From the cell containing the given text, extract its center point as [X, Y] coordinate. 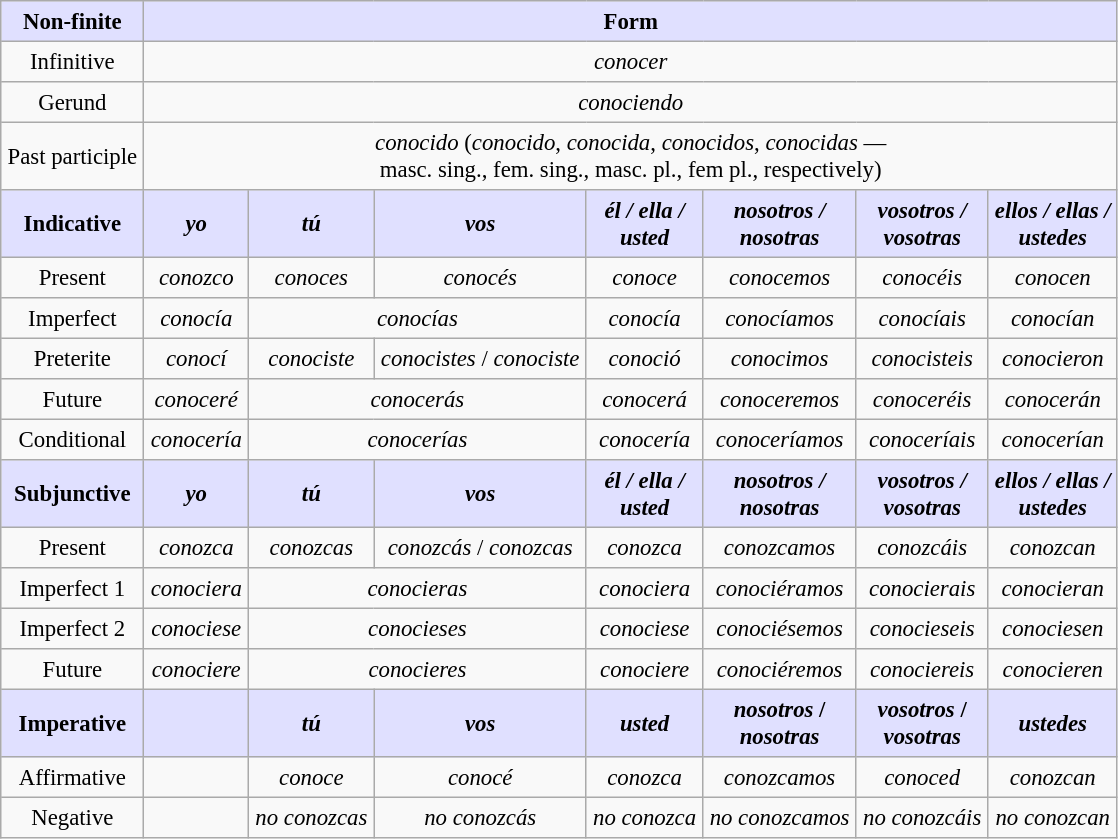
Non-finite [72, 21]
conocen [1052, 277]
conozcáis [922, 547]
conocieras [418, 588]
conocíamos [780, 318]
Gerund [72, 102]
conociesen [1052, 628]
conocido (conocido, conocida, conocidos, conocidas — masc. sing., fem. sing., masc. pl., fem pl., respectively) [630, 156]
conocieron [1052, 358]
conocían [1052, 318]
no conozcas [312, 817]
Imperative [72, 723]
Past participle [72, 156]
conoceré [196, 399]
no conozcáis [922, 817]
conoced [922, 777]
conociste [312, 358]
conocieses [418, 628]
conocerás [418, 399]
Conditional [72, 439]
conozco [196, 277]
conocé [480, 777]
Negative [72, 817]
conozcás / conozcas [480, 547]
conocistes / conociste [480, 358]
conociendo [630, 102]
conocerán [1052, 399]
Imperfect 1 [72, 588]
conociéramos [780, 588]
conocieres [418, 669]
usted [644, 723]
conocías [418, 318]
conocemos [780, 277]
conoceríamos [780, 439]
conocíais [922, 318]
conoceremos [780, 399]
conoces [312, 277]
ustedes [1052, 723]
Imperfect 2 [72, 628]
conocieren [1052, 669]
conoceríais [922, 439]
no conozcamos [780, 817]
Form [630, 21]
conocerías [418, 439]
conocierais [922, 588]
Indicative [72, 224]
Affirmative [72, 777]
Preterite [72, 358]
conocer [630, 61]
Imperfect [72, 318]
conocieseis [922, 628]
conociereis [922, 669]
Infinitive [72, 61]
conocí [196, 358]
conocéis [922, 277]
conocés [480, 277]
no conozca [644, 817]
conocerá [644, 399]
conociéremos [780, 669]
conocerían [1052, 439]
nosotros / nosotras [780, 723]
conozcas [312, 547]
conocimos [780, 358]
conocisteis [922, 358]
conoceréis [922, 399]
conocieran [1052, 588]
no conozcás [480, 817]
conoció [644, 358]
no conozcan [1052, 817]
conociésemos [780, 628]
Subjunctive [72, 494]
